Capture the cell that displays the provided text and extract its (x, y) central coordinate. 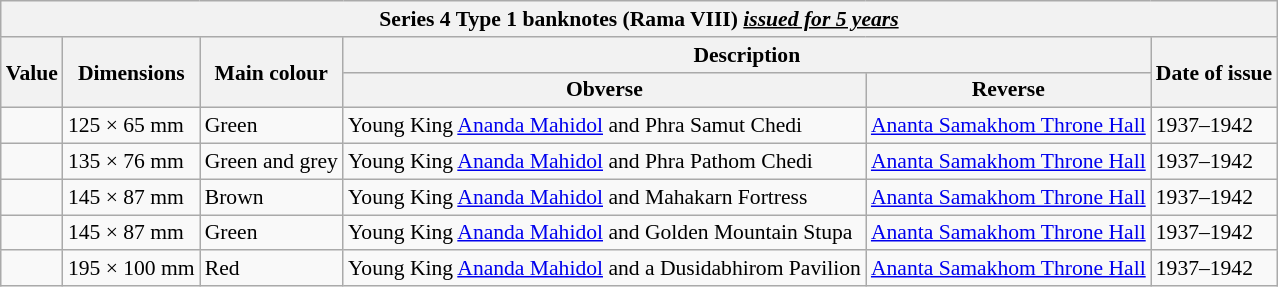
Young King Ananda Mahidol and Mahakarn Fortress (604, 197)
Value (32, 72)
125 × 65 mm (132, 126)
Young King Ananda Mahidol and a Dusidabhirom Pavilion (604, 269)
Date of issue (1214, 72)
Dimensions (132, 72)
195 × 100 mm (132, 269)
Green and grey (272, 162)
Reverse (1008, 90)
Main colour (272, 72)
Young King Ananda Mahidol and Phra Pathom Chedi (604, 162)
Red (272, 269)
135 × 76 mm (132, 162)
Young King Ananda Mahidol and Golden Mountain Stupa (604, 233)
Description (747, 55)
Brown (272, 197)
Obverse (604, 90)
Series 4 Type 1 banknotes (Rama VIII) issued for 5 years (639, 19)
Young King Ananda Mahidol and Phra Samut Chedi (604, 126)
